Search for the cell housing the specified text and yield its [x, y] center coordinate. 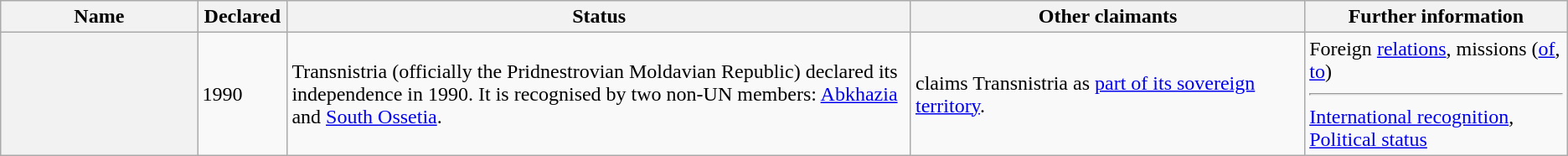
claims Transnistria as part of its sovereign territory. [1107, 94]
Status [600, 17]
Name [99, 17]
Declared [243, 17]
Other claimants [1107, 17]
Further information [1436, 17]
1990 [243, 94]
Foreign relations, missions (of, to) International recognition, Political status [1436, 94]
